Output the (X, Y) coordinate of the center of the cell containing the given text.  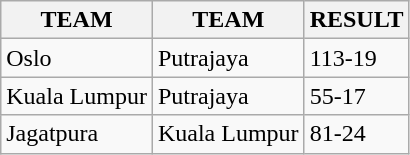
Oslo (77, 58)
RESULT (356, 20)
113-19 (356, 58)
Jagatpura (77, 134)
55-17 (356, 96)
81-24 (356, 134)
